Return [X, Y] of the center of cell containing provided text 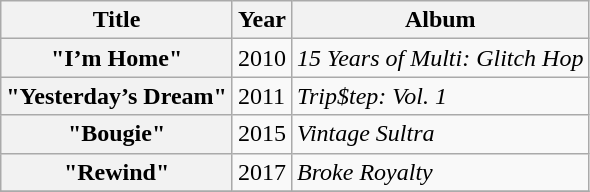
15 Years of Multi: Glitch Hop [440, 58]
"Rewind" [117, 172]
Broke Royalty [440, 172]
Year [262, 20]
Album [440, 20]
2010 [262, 58]
2017 [262, 172]
"Bougie" [117, 134]
2015 [262, 134]
Trip$tep: Vol. 1 [440, 96]
Vintage Sultra [440, 134]
"Yesterday’s Dream" [117, 96]
Title [117, 20]
"I’m Home" [117, 58]
2011 [262, 96]
